Find where the given text appears and provide that cell's center as (X, Y) coordinate. 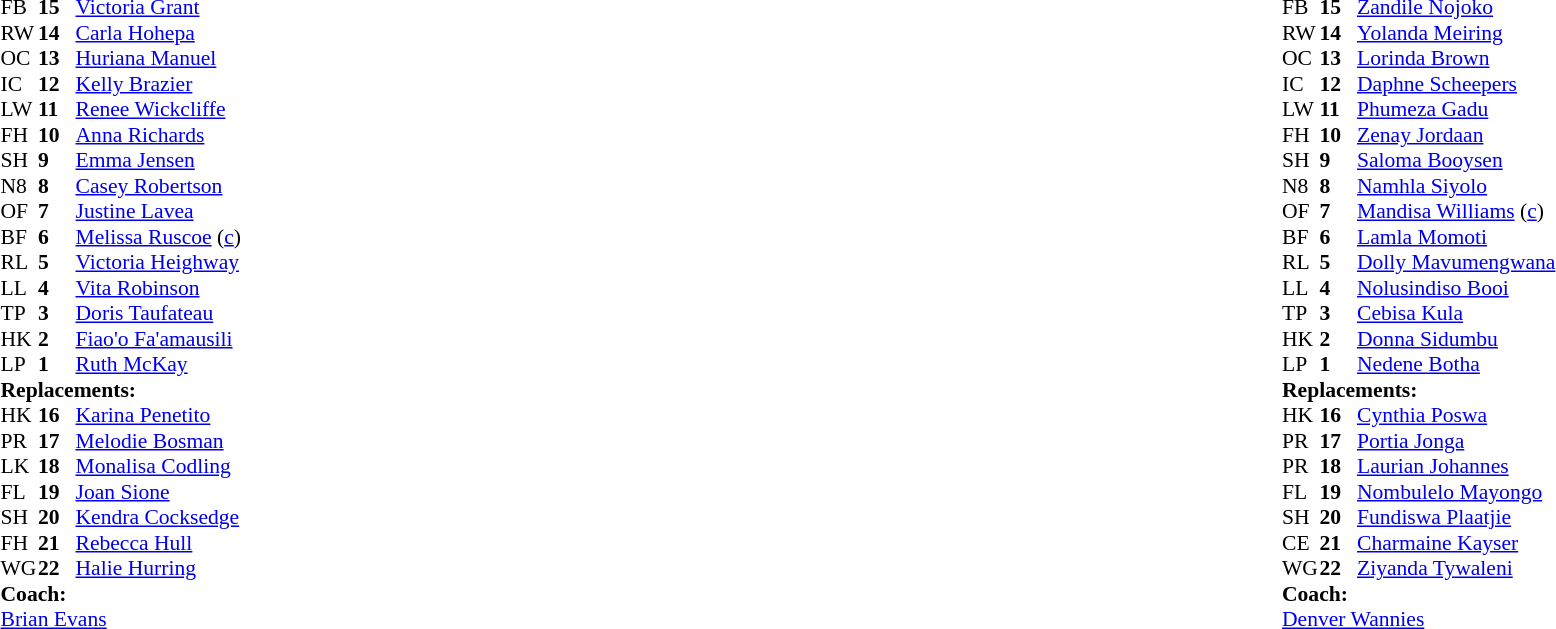
Nolusindiso Booi (1456, 288)
Rebecca Hull (158, 543)
Phumeza Gadu (1456, 109)
Vita Robinson (158, 288)
Ziyanda Tywaleni (1456, 569)
Daphne Scheepers (1456, 84)
Fundiswa Plaatjie (1456, 517)
Emma Jensen (158, 161)
Yolanda Meiring (1456, 33)
Renee Wickcliffe (158, 109)
Portia Jonga (1456, 441)
Anna Richards (158, 135)
Donna Sidumbu (1456, 339)
Laurian Johannes (1456, 467)
Joan Sione (158, 492)
Melodie Bosman (158, 441)
Ruth McKay (158, 365)
LK (19, 467)
Karina Penetito (158, 415)
Lorinda Brown (1456, 59)
Cebisa Kula (1456, 313)
Mandisa Williams (c) (1456, 211)
Fiao'o Fa'amausili (158, 339)
Doris Taufateau (158, 313)
CE (1301, 543)
Dolly Mavumengwana (1456, 263)
Monalisa Codling (158, 467)
Melissa Ruscoe (c) (158, 237)
Kendra Cocksedge (158, 517)
Victoria Heighway (158, 263)
Kelly Brazier (158, 84)
Charmaine Kayser (1456, 543)
Halie Hurring (158, 569)
Nombulelo Mayongo (1456, 492)
Justine Lavea (158, 211)
Nedene Botha (1456, 365)
Casey Robertson (158, 186)
Carla Hohepa (158, 33)
Huriana Manuel (158, 59)
Cynthia Poswa (1456, 415)
Lamla Momoti (1456, 237)
Saloma Booysen (1456, 161)
Namhla Siyolo (1456, 186)
Zenay Jordaan (1456, 135)
